Search for the cell housing the specified text and yield its [X, Y] center coordinate. 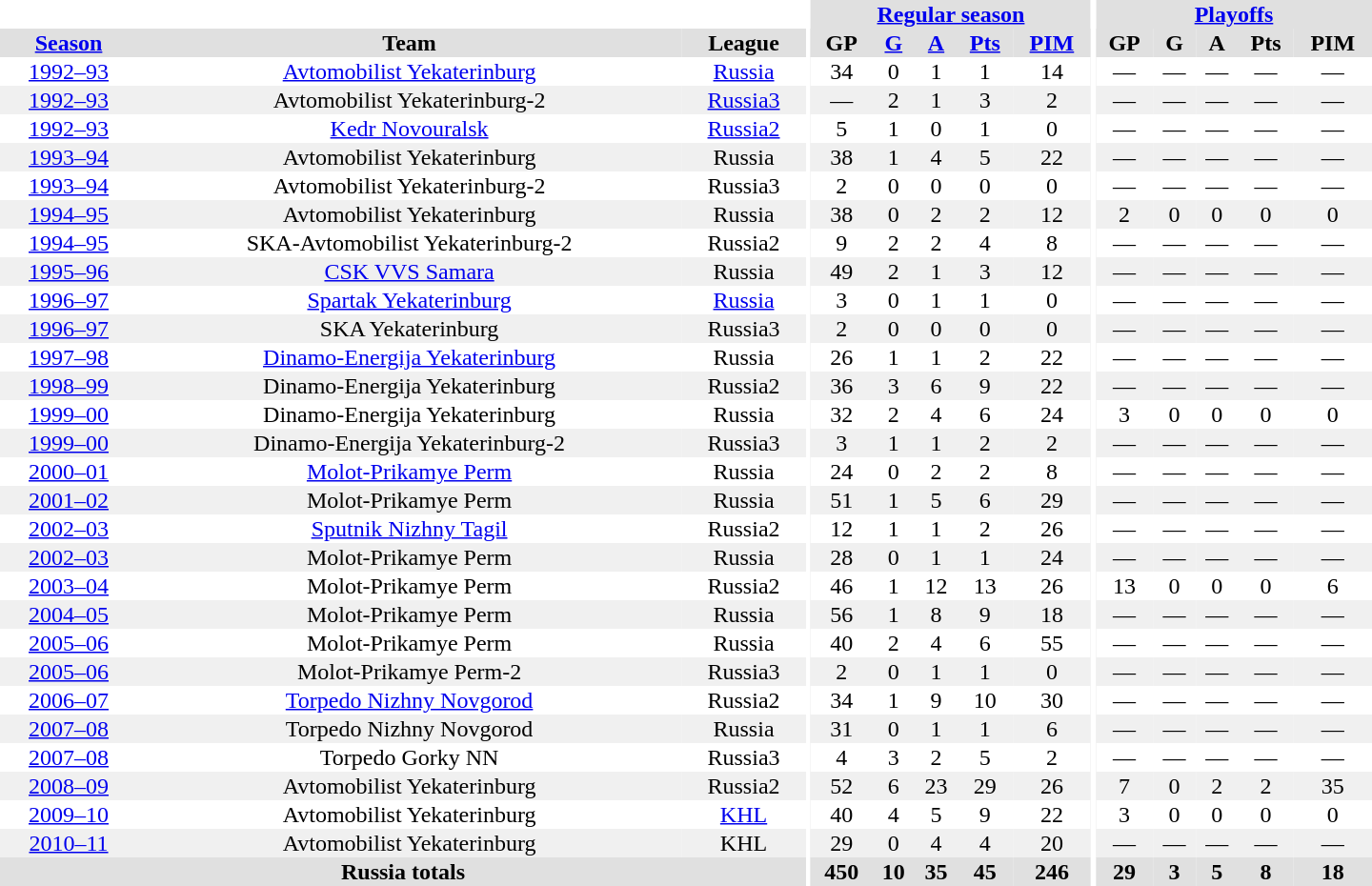
Spartak Yekaterinburg [410, 300]
Season [69, 43]
52 [842, 786]
Team [410, 43]
56 [842, 614]
1998–99 [69, 386]
28 [842, 557]
CSK VVS Samara [410, 272]
2001–02 [69, 500]
Molot-Prikamye Perm-2 [410, 672]
32 [842, 414]
2006–07 [69, 700]
51 [842, 500]
Dinamo-Energija Yekaterinburg-2 [410, 443]
36 [842, 386]
23 [936, 786]
Playoffs [1234, 14]
7 [1124, 786]
Regular season [951, 14]
1995–96 [69, 272]
14 [1052, 71]
450 [842, 872]
SKA-Avtomobilist Yekaterinburg-2 [410, 243]
2009–10 [69, 815]
49 [842, 272]
League [743, 43]
2008–09 [69, 786]
1997–98 [69, 357]
SKA Yekaterinburg [410, 329]
20 [1052, 843]
2003–04 [69, 586]
46 [842, 586]
Sputnik Nizhny Tagil [410, 529]
45 [985, 872]
55 [1052, 643]
31 [842, 729]
30 [1052, 700]
246 [1052, 872]
2010–11 [69, 843]
Torpedo Gorky NN [410, 757]
2000–01 [69, 472]
Russia totals [403, 872]
Kedr Novouralsk [410, 129]
2004–05 [69, 614]
